Output the (x, y) coordinate of the center of the cell containing the given text.  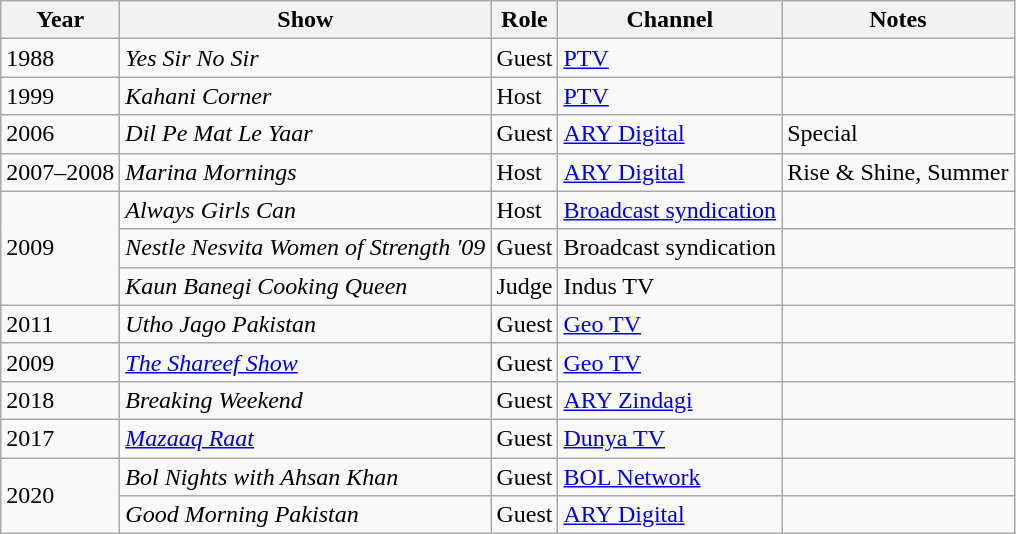
Bol Nights with Ahsan Khan (306, 477)
Show (306, 20)
Dunya TV (670, 438)
Channel (670, 20)
2017 (60, 438)
1999 (60, 96)
Rise & Shine, Summer (898, 172)
BOL Network (670, 477)
Dil Pe Mat Le Yaar (306, 134)
Mazaaq Raat (306, 438)
2007–2008 (60, 172)
Marina Mornings (306, 172)
Notes (898, 20)
Kahani Corner (306, 96)
Special (898, 134)
2006 (60, 134)
ARY Zindagi (670, 400)
Nestle Nesvita Women of Strength '09 (306, 248)
2020 (60, 496)
1988 (60, 58)
Utho Jago Pakistan (306, 324)
Yes Sir No Sir (306, 58)
Judge (524, 286)
Always Girls Can (306, 210)
Year (60, 20)
Good Morning Pakistan (306, 515)
The Shareef Show (306, 362)
2018 (60, 400)
Indus TV (670, 286)
Breaking Weekend (306, 400)
Kaun Banegi Cooking Queen (306, 286)
Role (524, 20)
2011 (60, 324)
